Output the [x, y] coordinate of the center of the cell containing the given text.  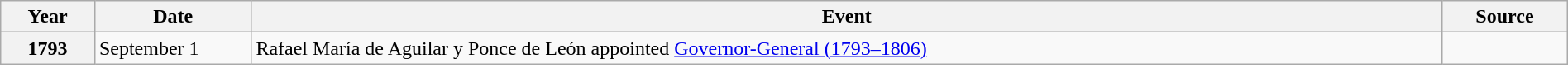
Year [48, 17]
1793 [48, 48]
September 1 [172, 48]
Event [847, 17]
Date [172, 17]
Source [1505, 17]
Rafael María de Aguilar y Ponce de León appointed Governor-General (1793–1806) [847, 48]
